Extract the [x, y] coordinate from the center of the cell holding the provided text.  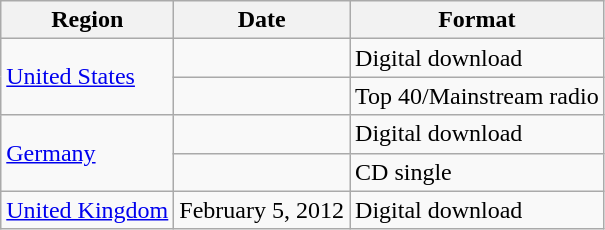
United Kingdom [88, 210]
February 5, 2012 [262, 210]
Format [478, 20]
CD single [478, 172]
United States [88, 77]
Date [262, 20]
Region [88, 20]
Top 40/Mainstream radio [478, 96]
Germany [88, 153]
